Locate the cell with the specified text and output its (X, Y) center coordinate. 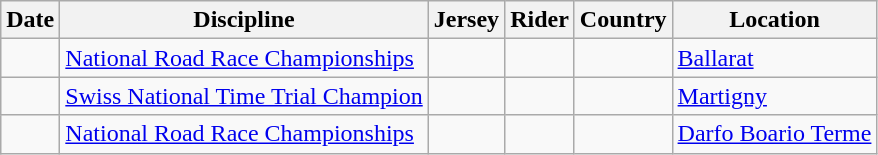
Darfo Boario Terme (774, 134)
Location (774, 20)
Ballarat (774, 58)
Jersey (466, 20)
Country (623, 20)
Rider (540, 20)
Swiss National Time Trial Champion (244, 96)
Martigny (774, 96)
Discipline (244, 20)
Date (30, 20)
